Detect which cell encompasses the target text, then output its [X, Y] center coordinate. 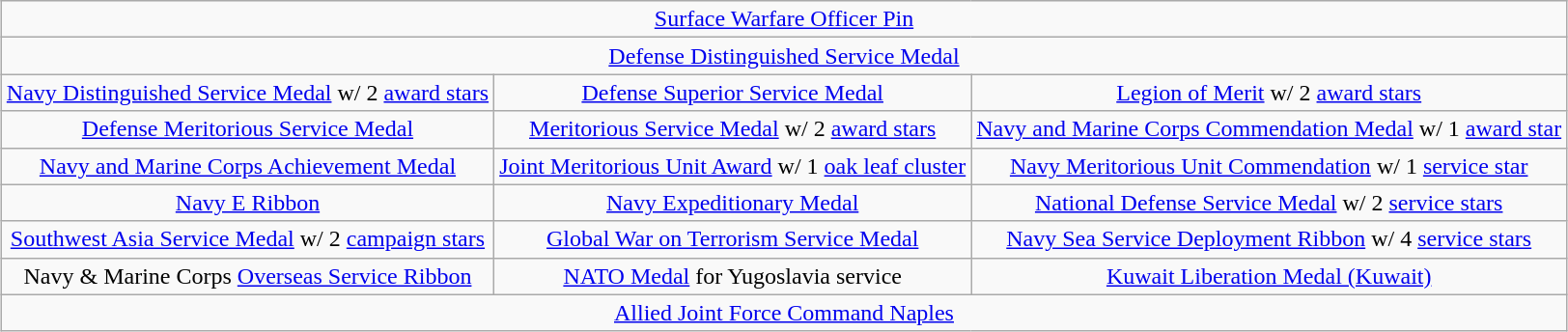
Navy and Marine Corps Achievement Medal [247, 166]
Navy and Marine Corps Commendation Medal w/ 1 award star [1269, 129]
Navy Expeditionary Medal [733, 203]
Global War on Terrorism Service Medal [733, 239]
Meritorious Service Medal w/ 2 award stars [733, 129]
Defense Superior Service Medal [733, 93]
Joint Meritorious Unit Award w/ 1 oak leaf cluster [733, 166]
Defense Meritorious Service Medal [247, 129]
Navy Sea Service Deployment Ribbon w/ 4 service stars [1269, 239]
National Defense Service Medal w/ 2 service stars [1269, 203]
Legion of Merit w/ 2 award stars [1269, 93]
Defense Distinguished Service Medal [784, 56]
Allied Joint Force Command Naples [784, 313]
Southwest Asia Service Medal w/ 2 campaign stars [247, 239]
NATO Medal for Yugoslavia service [733, 276]
Navy & Marine Corps Overseas Service Ribbon [247, 276]
Navy Distinguished Service Medal w/ 2 award stars [247, 93]
Surface Warfare Officer Pin [784, 19]
Navy Meritorious Unit Commendation w/ 1 service star [1269, 166]
Navy E Ribbon [247, 203]
Kuwait Liberation Medal (Kuwait) [1269, 276]
